Return the [x, y] coordinate for the center point of the cell that contains the specified text.  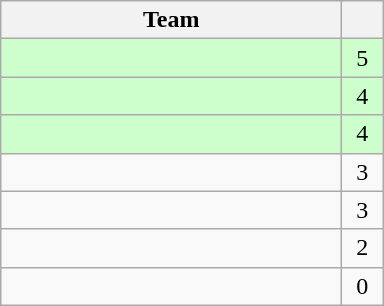
0 [362, 286]
5 [362, 58]
2 [362, 248]
Team [172, 20]
